Provide the [X, Y] coordinate of the cell's center where the given text is located.  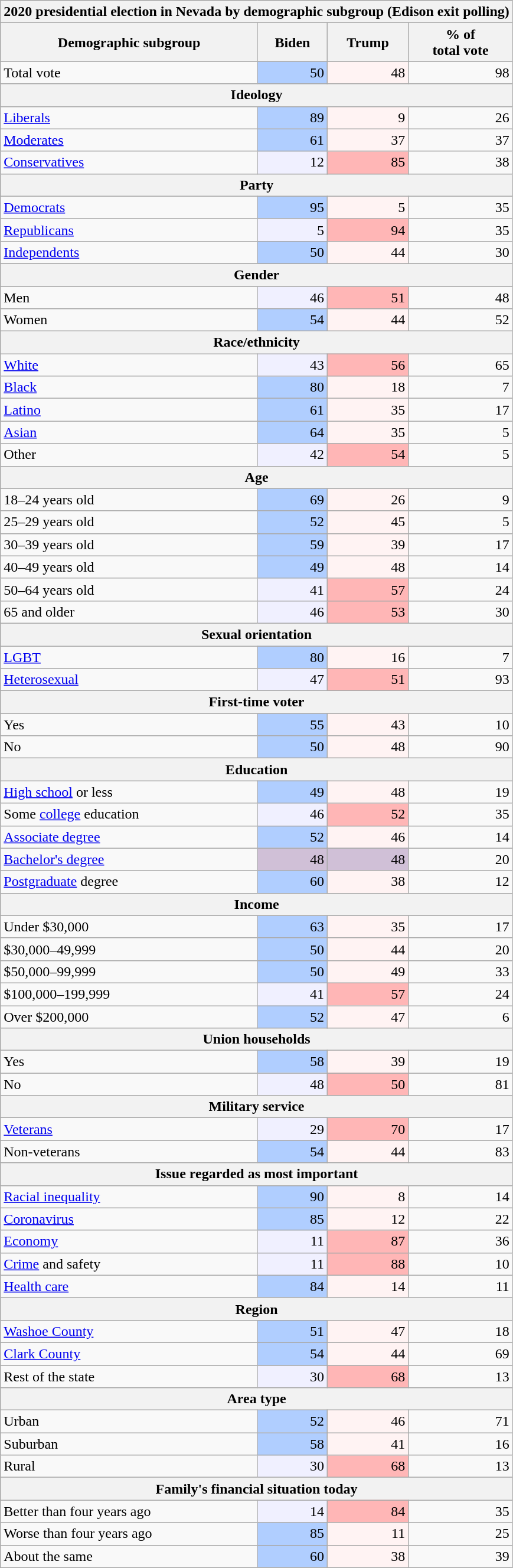
Race/ethnicity [257, 343]
Total vote [129, 73]
87 [367, 1241]
Rest of the state [129, 1377]
83 [460, 1152]
Issue regarded as most important [257, 1174]
71 [460, 1422]
Associate degree [129, 837]
Clark County [129, 1354]
Postgraduate degree [129, 882]
59 [292, 545]
25 [460, 1534]
Economy [129, 1241]
Union households [257, 1039]
Non-veterans [129, 1152]
89 [292, 118]
Crime and safety [129, 1264]
Worse than four years ago [129, 1534]
$30,000–49,999 [129, 949]
Income [257, 904]
56 [367, 365]
53 [367, 612]
Party [257, 185]
Women [129, 320]
64 [292, 432]
65 and older [129, 612]
Racial inequality [129, 1197]
70 [367, 1129]
22 [460, 1219]
55 [292, 725]
$100,000–199,999 [129, 994]
95 [292, 207]
Military service [257, 1107]
Men [129, 297]
40–49 years old [129, 567]
94 [367, 230]
42 [292, 455]
% oftotal vote [460, 43]
2020 presidential election in Nevada by demographic subgroup (Edison exit polling) [257, 12]
Health care [129, 1286]
98 [460, 73]
29 [292, 1129]
25–29 years old [129, 522]
Sexual orientation [257, 634]
Age [257, 477]
Rural [129, 1466]
$50,000–99,999 [129, 972]
Urban [129, 1422]
LGBT [129, 657]
About the same [129, 1556]
Family's financial situation today [257, 1489]
Liberals [129, 118]
45 [367, 522]
Conservatives [129, 162]
Latino [129, 410]
81 [460, 1084]
88 [367, 1264]
Heterosexual [129, 680]
Ideology [257, 95]
Washoe County [129, 1331]
First-time voter [257, 702]
Other [129, 455]
High school or less [129, 792]
Area type [257, 1399]
50–64 years old [129, 589]
Veterans [129, 1129]
Better than four years ago [129, 1511]
Coronavirus [129, 1219]
Gender [257, 275]
Black [129, 387]
33 [460, 972]
18–24 years old [129, 500]
Demographic subgroup [129, 43]
63 [292, 927]
Trump [367, 43]
Biden [292, 43]
Moderates [129, 140]
White [129, 365]
Over $200,000 [129, 1016]
65 [460, 365]
30–39 years old [129, 545]
36 [460, 1241]
Democrats [129, 207]
Some college education [129, 814]
6 [460, 1016]
Suburban [129, 1444]
Asian [129, 432]
Education [257, 770]
Under $30,000 [129, 927]
Bachelor's degree [129, 859]
Independents [129, 252]
Republicans [129, 230]
93 [460, 680]
8 [367, 1197]
Region [257, 1309]
